From the cell containing the given text, extract its center point as [X, Y] coordinate. 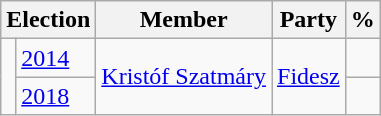
% [362, 20]
Kristóf Szatmáry [184, 77]
2018 [56, 96]
Member [184, 20]
Fidesz [309, 77]
Party [309, 20]
2014 [56, 58]
Election [48, 20]
